Identify which cell holds the provided text, then report its [x, y] central coordinate. 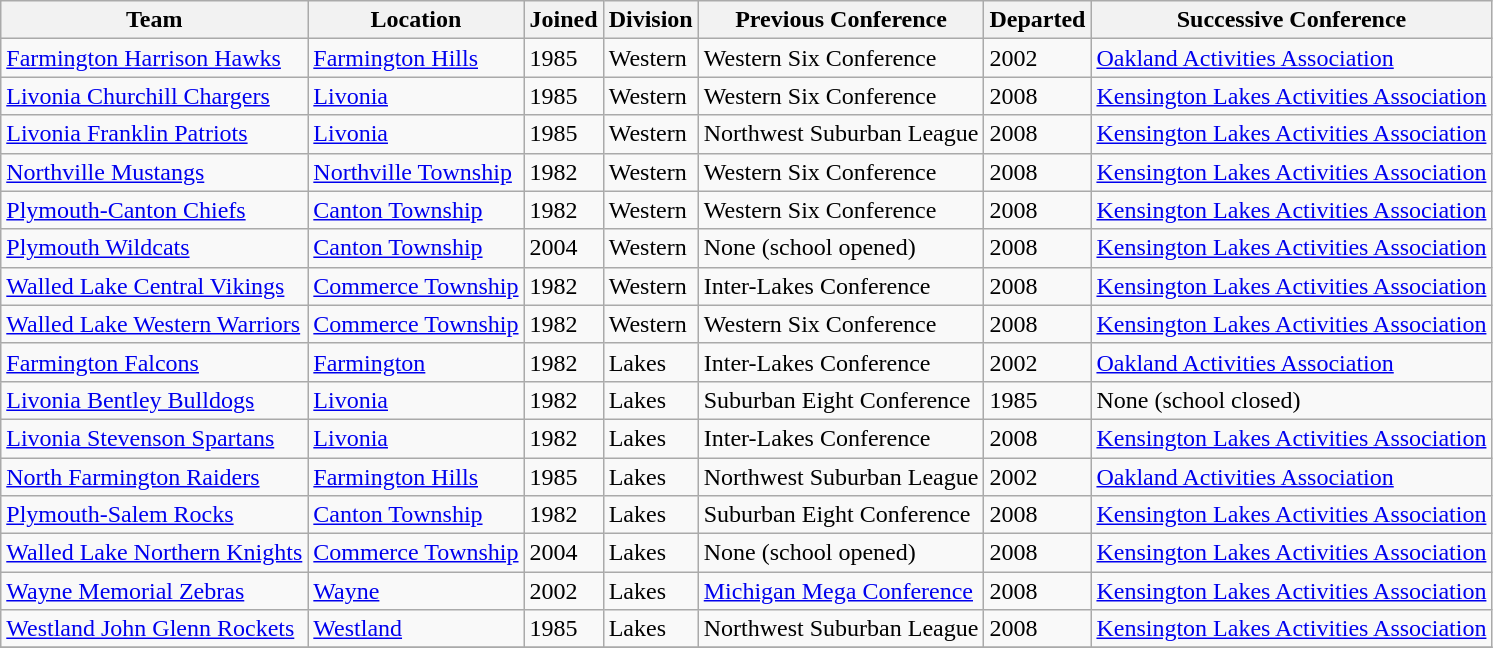
Location [416, 20]
Livonia Churchill Chargers [154, 96]
Plymouth-Canton Chiefs [154, 210]
Farmington Harrison Hawks [154, 58]
Northville Township [416, 172]
Westland John Glenn Rockets [154, 629]
Livonia Bentley Bulldogs [154, 400]
Michigan Mega Conference [841, 591]
Joined [564, 20]
Division [650, 20]
Northville Mustangs [154, 172]
Successive Conference [1292, 20]
Farmington Falcons [154, 362]
Walled Lake Western Warriors [154, 324]
Team [154, 20]
Farmington [416, 362]
Walled Lake Northern Knights [154, 553]
Westland [416, 629]
None (school closed) [1292, 400]
Wayne [416, 591]
Livonia Stevenson Spartans [154, 438]
Previous Conference [841, 20]
Wayne Memorial Zebras [154, 591]
Plymouth-Salem Rocks [154, 515]
Livonia Franklin Patriots [154, 134]
Walled Lake Central Vikings [154, 286]
Departed [1038, 20]
North Farmington Raiders [154, 477]
Plymouth Wildcats [154, 248]
